Detect which cell encompasses the target text, then output its (x, y) center coordinate. 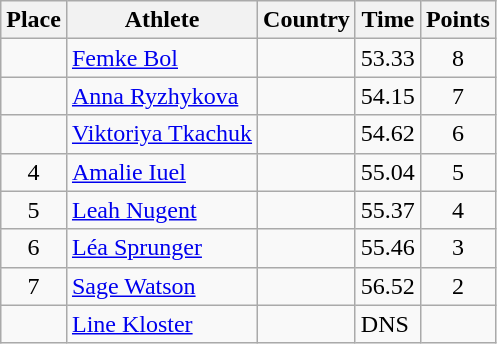
3 (458, 248)
Place (34, 20)
Time (388, 20)
55.37 (388, 210)
Country (307, 20)
2 (458, 286)
55.46 (388, 248)
Viktoriya Tkachuk (162, 134)
Sage Watson (162, 286)
55.04 (388, 172)
Athlete (162, 20)
Line Kloster (162, 324)
53.33 (388, 58)
Amalie Iuel (162, 172)
DNS (388, 324)
Points (458, 20)
Anna Ryzhykova (162, 96)
Leah Nugent (162, 210)
Femke Bol (162, 58)
8 (458, 58)
54.62 (388, 134)
54.15 (388, 96)
Léa Sprunger (162, 248)
56.52 (388, 286)
